Provide the (X, Y) coordinate of the cell's center where the given text is located.  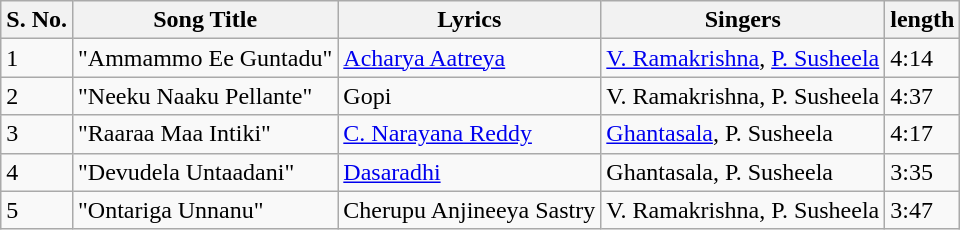
"Ontariga Unnanu" (204, 210)
4:17 (922, 134)
"Raaraa Maa Intiki" (204, 134)
Acharya Aatreya (470, 58)
length (922, 20)
S. No. (37, 20)
Singers (743, 20)
3:47 (922, 210)
Cherupu Anjineeya Sastry (470, 210)
Song Title (204, 20)
"Devudela Untaadani" (204, 172)
"Neeku Naaku Pellante" (204, 96)
C. Narayana Reddy (470, 134)
3:35 (922, 172)
4:14 (922, 58)
5 (37, 210)
4 (37, 172)
Gopi (470, 96)
4:37 (922, 96)
3 (37, 134)
1 (37, 58)
Dasaradhi (470, 172)
2 (37, 96)
Lyrics (470, 20)
"Ammammo Ee Guntadu" (204, 58)
